Search for the cell housing the specified text and yield its [X, Y] center coordinate. 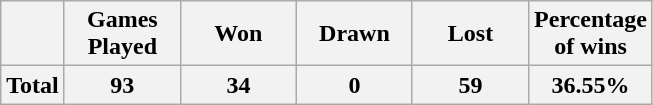
34 [238, 85]
93 [122, 85]
59 [470, 85]
Drawn [354, 34]
Games Played [122, 34]
Total [33, 85]
Lost [470, 34]
36.55% [591, 85]
Won [238, 34]
Percentage of wins [591, 34]
0 [354, 85]
